Extract the [X, Y] coordinate from the center of the cell holding the provided text.  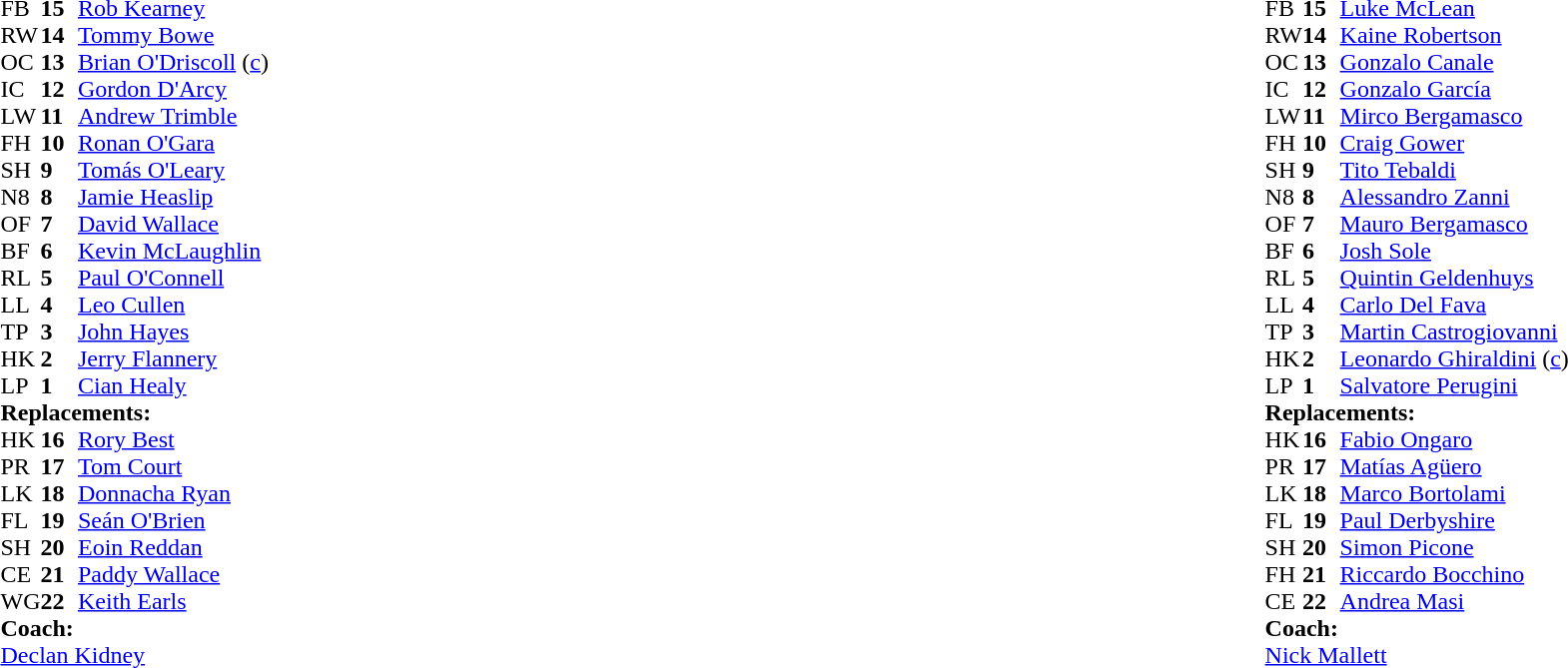
WG [20, 601]
Paddy Wallace [174, 575]
Tom Court [174, 467]
Donnacha Ryan [174, 493]
Kevin McLaughlin [174, 252]
Replacements: [134, 413]
Tomás O'Leary [174, 170]
Brian O'Driscoll (c) [174, 62]
Rory Best [174, 439]
John Hayes [174, 332]
David Wallace [174, 224]
Keith Earls [174, 601]
Declan Kidney [134, 655]
Seán O'Brien [174, 521]
Gordon D'Arcy [174, 90]
Cian Healy [174, 385]
Andrew Trimble [174, 116]
Ronan O'Gara [174, 144]
Coach: [134, 629]
Jerry Flannery [174, 359]
Jamie Heaslip [174, 198]
Tommy Bowe [174, 36]
Paul O'Connell [174, 278]
Eoin Reddan [174, 547]
Leo Cullen [174, 306]
